For the text-containing cell, return its midpoint in (X, Y) coordinate format. 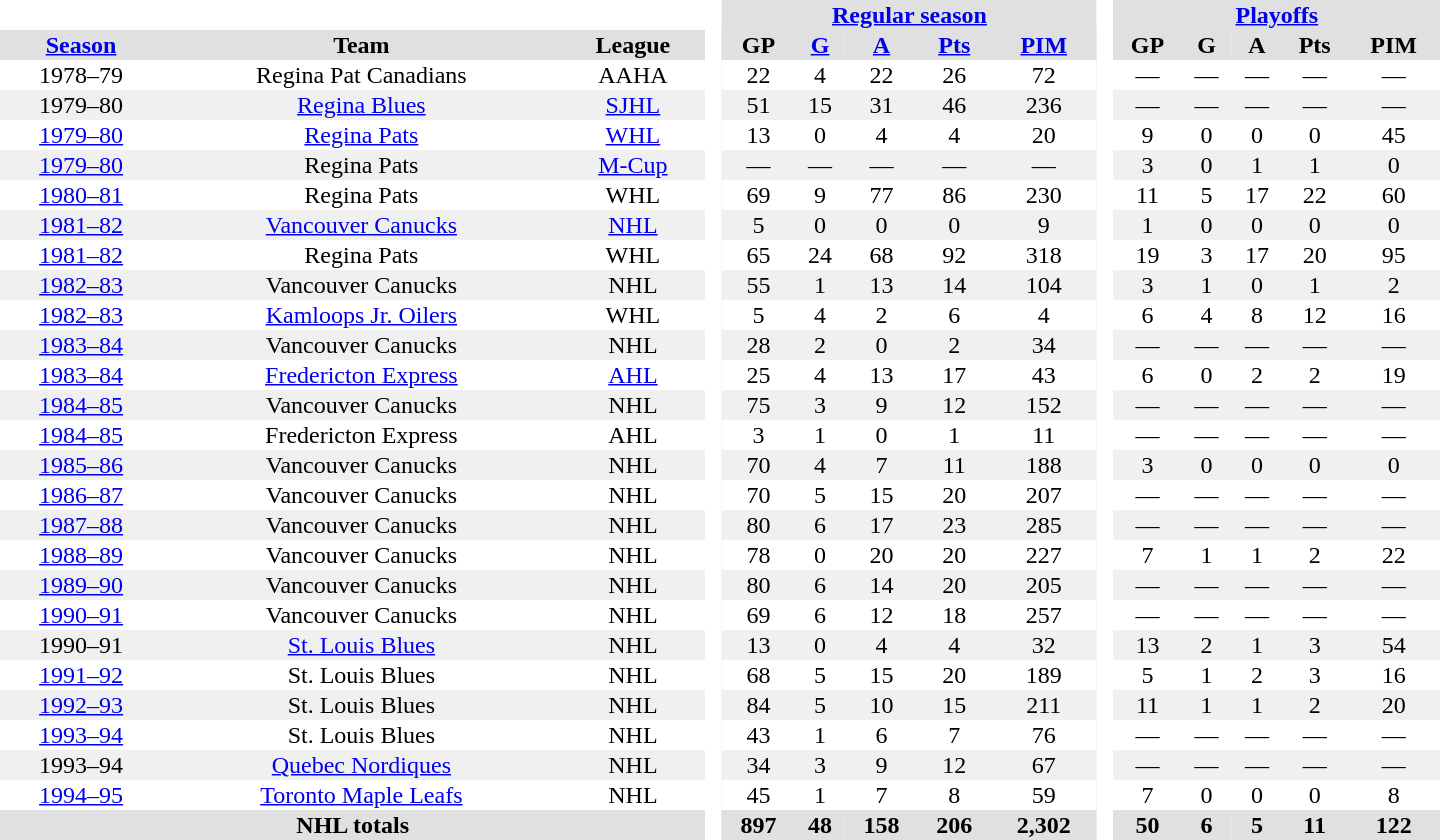
46 (954, 105)
122 (1394, 825)
55 (758, 285)
1980–81 (81, 195)
Team (361, 45)
72 (1044, 75)
25 (758, 375)
230 (1044, 195)
Regular season (910, 15)
86 (954, 195)
32 (1044, 645)
236 (1044, 105)
NHL totals (352, 825)
227 (1044, 555)
Kamloops Jr. Oilers (361, 315)
60 (1394, 195)
1978–79 (81, 75)
59 (1044, 795)
78 (758, 555)
75 (758, 405)
SJHL (634, 105)
Regina Pat Canadians (361, 75)
188 (1044, 465)
24 (820, 255)
18 (954, 615)
1992–93 (81, 705)
Quebec Nordiques (361, 765)
205 (1044, 585)
2,302 (1044, 825)
31 (882, 105)
M-Cup (634, 165)
189 (1044, 675)
65 (758, 255)
54 (1394, 645)
95 (1394, 255)
Toronto Maple Leafs (361, 795)
257 (1044, 615)
1994–95 (81, 795)
1988–89 (81, 555)
League (634, 45)
92 (954, 255)
1987–88 (81, 525)
23 (954, 525)
84 (758, 705)
285 (1044, 525)
Playoffs (1277, 15)
1985–86 (81, 465)
206 (954, 825)
26 (954, 75)
76 (1044, 735)
Regina Blues (361, 105)
897 (758, 825)
28 (758, 345)
51 (758, 105)
1991–92 (81, 675)
104 (1044, 285)
10 (882, 705)
318 (1044, 255)
48 (820, 825)
67 (1044, 765)
AAHA (634, 75)
50 (1148, 825)
158 (882, 825)
207 (1044, 495)
1989–90 (81, 585)
1986–87 (81, 495)
Season (81, 45)
152 (1044, 405)
77 (882, 195)
211 (1044, 705)
